Provide the (x, y) coordinate of the cell's center where the given text is located.  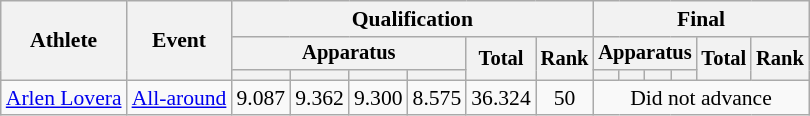
Qualification (412, 19)
8.575 (438, 98)
36.324 (500, 98)
9.300 (378, 98)
Event (180, 40)
Arlen Lovera (64, 98)
Athlete (64, 40)
Final (700, 19)
All-around (180, 98)
50 (565, 98)
9.087 (260, 98)
Did not advance (700, 98)
9.362 (320, 98)
